Determine the [x, y] coordinate at the center of the cell enclosing the given text.  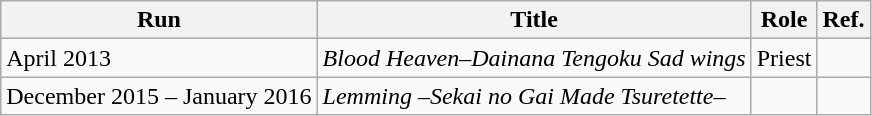
Priest [784, 58]
December 2015 – January 2016 [159, 96]
Lemming –Sekai no Gai Made Tsuretette– [534, 96]
Blood Heaven–Dainana Tengoku Sad wings [534, 58]
Run [159, 20]
Role [784, 20]
Ref. [844, 20]
April 2013 [159, 58]
Title [534, 20]
